From the cell containing the given text, extract its center point as [x, y] coordinate. 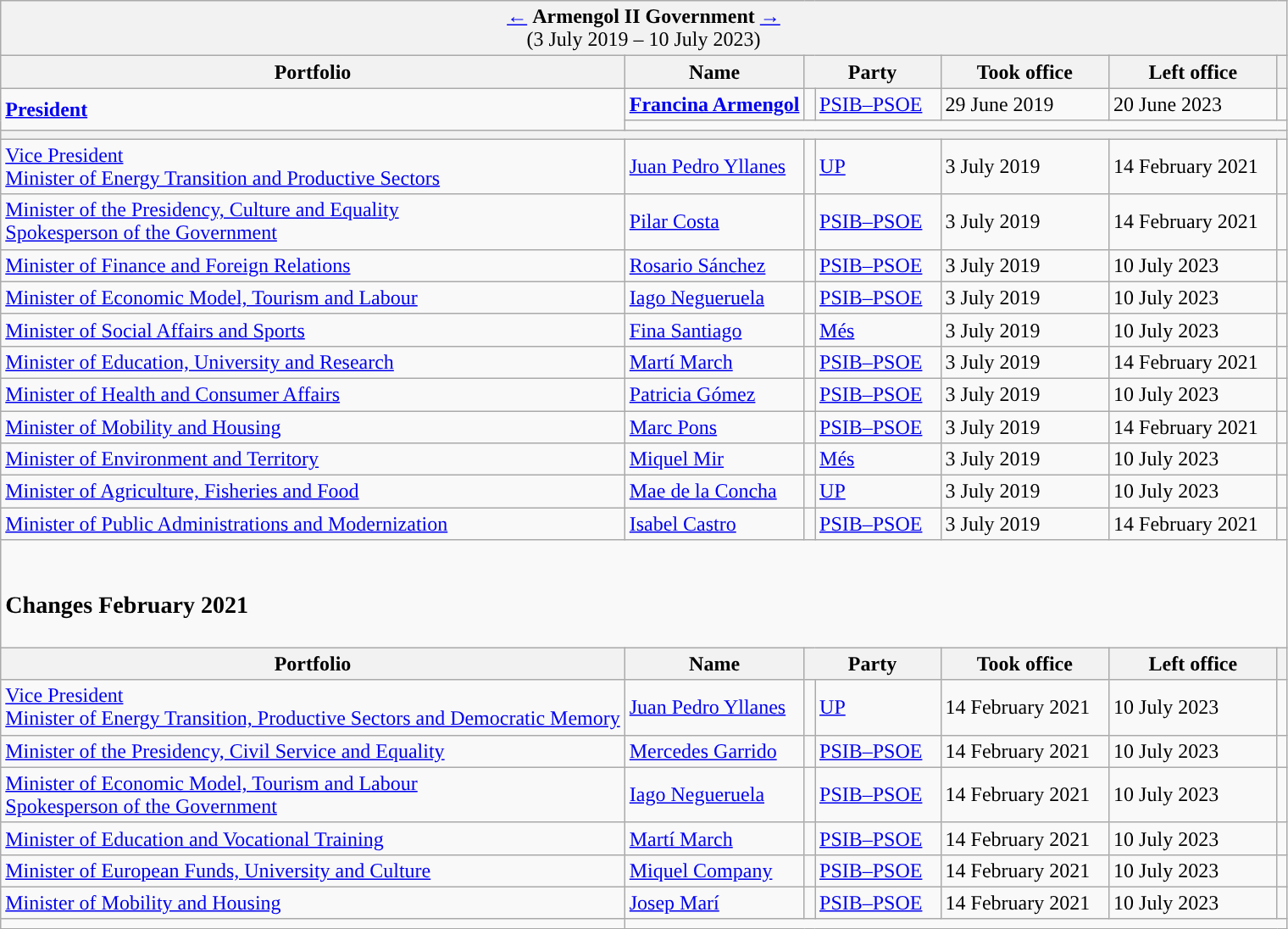
29 June 2019 [1025, 104]
Isabel Castro [714, 524]
Minister of Education, University and Research [313, 362]
Mercedes Garrido [714, 751]
Minister of Finance and Foreign Relations [313, 265]
Minister of Economic Model, Tourism and Labour [313, 298]
Rosario Sánchez [714, 265]
Marc Pons [714, 426]
20 June 2023 [1193, 104]
Minister of Public Administrations and Modernization [313, 524]
Mae de la Concha [714, 492]
Minister of Social Affairs and Sports [313, 330]
Vice PresidentMinister of Energy Transition and Productive Sectors [313, 166]
Pilar Costa [714, 222]
Josep Marí [714, 903]
Patricia Gómez [714, 394]
President [313, 108]
Fina Santiago [714, 330]
Miquel Mir [714, 459]
Minister of European Funds, University and Culture [313, 871]
Minister of Economic Model, Tourism and LabourSpokesperson of the Government [313, 795]
Francina Armengol [714, 104]
Minister of Education and Vocational Training [313, 838]
Minister of the Presidency, Civil Service and Equality [313, 751]
Minister of Environment and Territory [313, 459]
← Armengol II Government →(3 July 2019 – 10 July 2023) [644, 29]
Minister of the Presidency, Culture and EqualitySpokesperson of the Government [313, 222]
Changes February 2021 [644, 593]
Minister of Agriculture, Fisheries and Food [313, 492]
Miquel Company [714, 871]
Vice PresidentMinister of Energy Transition, Productive Sectors and Democratic Memory [313, 707]
Minister of Health and Consumer Affairs [313, 394]
